Return the [x, y] coordinate for the center point of the cell that contains the specified text.  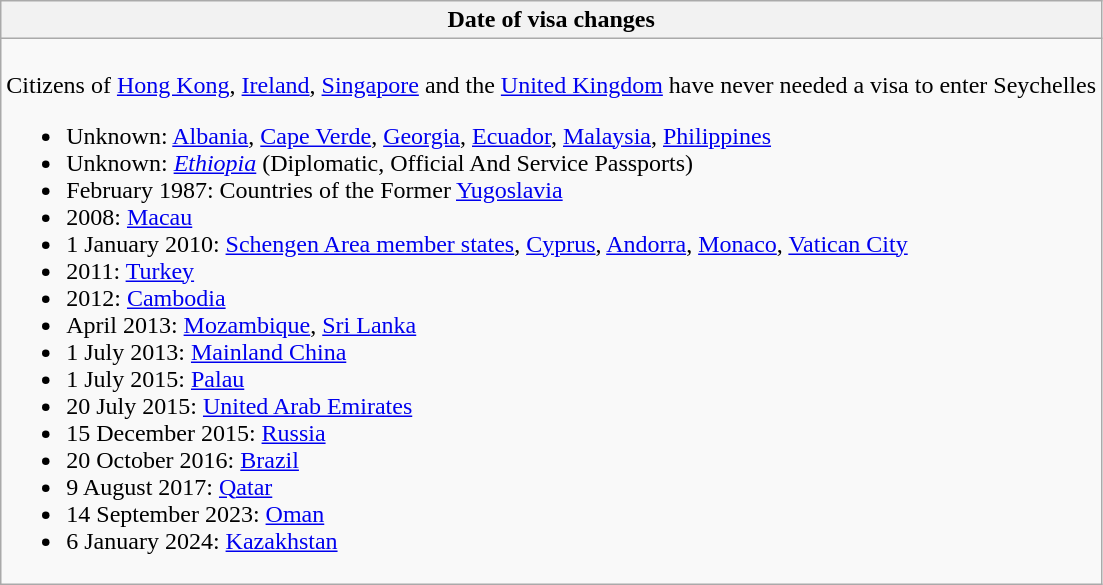
Date of visa changes [552, 20]
